Identify which cell holds the provided text, then report its (x, y) central coordinate. 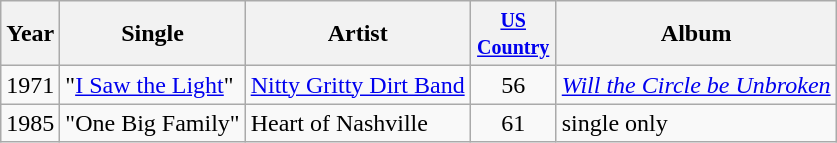
61 (513, 123)
56 (513, 85)
1985 (30, 123)
Heart of Nashville (358, 123)
Will the Circle be Unbroken (696, 85)
1971 (30, 85)
Year (30, 34)
Single (152, 34)
"One Big Family" (152, 123)
single only (696, 123)
Album (696, 34)
Nitty Gritty Dirt Band (358, 85)
Artist (358, 34)
US Country (513, 34)
"I Saw the Light" (152, 85)
